Detect which cell encompasses the target text, then output its (x, y) center coordinate. 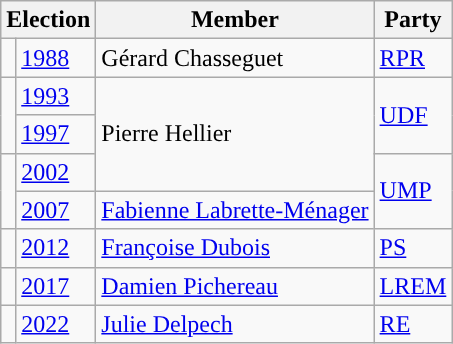
Member (235, 20)
2012 (56, 248)
RPR (413, 58)
UMP (413, 191)
Julie Delpech (235, 324)
Fabienne Labrette-Ménager (235, 210)
1988 (56, 58)
Gérard Chasseguet (235, 58)
Pierre Hellier (235, 134)
Damien Pichereau (235, 286)
2022 (56, 324)
Françoise Dubois (235, 248)
1993 (56, 96)
RE (413, 324)
2007 (56, 210)
UDF (413, 115)
2002 (56, 172)
2017 (56, 286)
Party (413, 20)
LREM (413, 286)
1997 (56, 134)
PS (413, 248)
Election (48, 20)
